Locate the cell with the specified text and output its [X, Y] center coordinate. 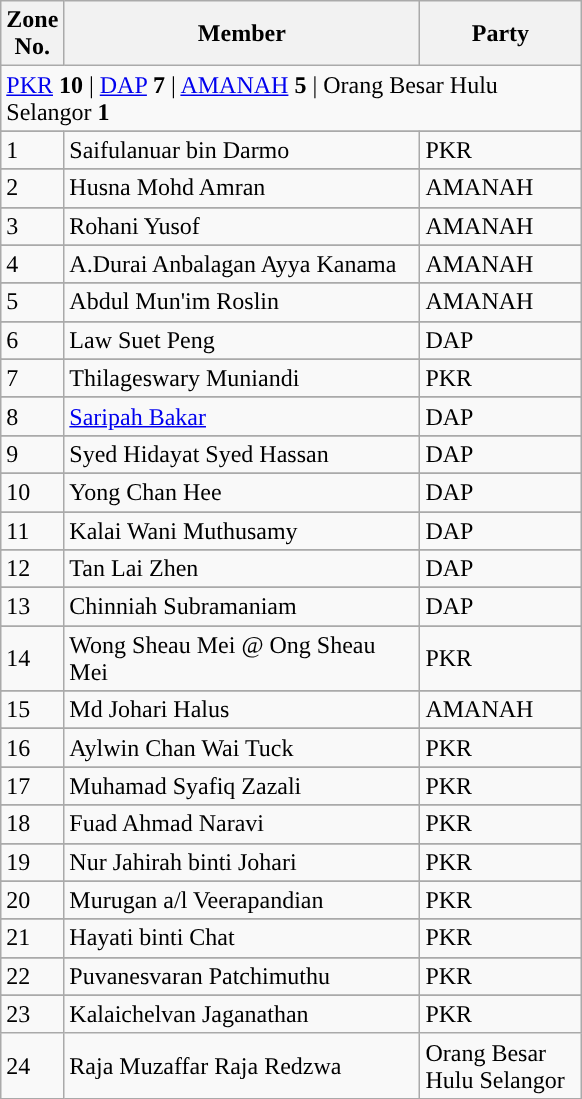
Tan Lai Zhen [242, 569]
17 [32, 786]
9 [32, 454]
Zone No. [32, 34]
4 [32, 264]
Chinniah Subramaniam [242, 607]
Yong Chan Hee [242, 492]
13 [32, 607]
24 [32, 1066]
Md Johari Halus [242, 710]
Law Suet Peng [242, 340]
Murugan a/l Veerapandian [242, 900]
1 [32, 150]
22 [32, 976]
Syed Hidayat Syed Hassan [242, 454]
Member [242, 34]
Orang Besar Hulu Selangor [500, 1066]
14 [32, 658]
11 [32, 531]
Muhamad Syafiq Zazali [242, 786]
Fuad Ahmad Naravi [242, 824]
23 [32, 1014]
Puvanesvaran Patchimuthu [242, 976]
Wong Sheau Mei @ Ong Sheau Mei [242, 658]
12 [32, 569]
Saripah Bakar [242, 416]
Saifulanuar bin Darmo [242, 150]
Hayati binti Chat [242, 938]
Party [500, 34]
A.Durai Anbalagan Ayya Kanama [242, 264]
Abdul Mun'im Roslin [242, 302]
10 [32, 492]
20 [32, 900]
15 [32, 710]
Aylwin Chan Wai Tuck [242, 748]
8 [32, 416]
19 [32, 862]
Raja Muzaffar Raja Redzwa [242, 1066]
2 [32, 188]
21 [32, 938]
16 [32, 748]
18 [32, 824]
Husna Mohd Amran [242, 188]
3 [32, 226]
Kalai Wani Muthusamy [242, 531]
Rohani Yusof [242, 226]
5 [32, 302]
7 [32, 378]
6 [32, 340]
Thilageswary Muniandi [242, 378]
Kalaichelvan Jaganathan [242, 1014]
PKR 10 | DAP 7 | AMANAH 5 | Orang Besar Hulu Selangor 1 [291, 98]
Nur Jahirah binti Johari [242, 862]
